Locate the cell with the specified text and output its [X, Y] center coordinate. 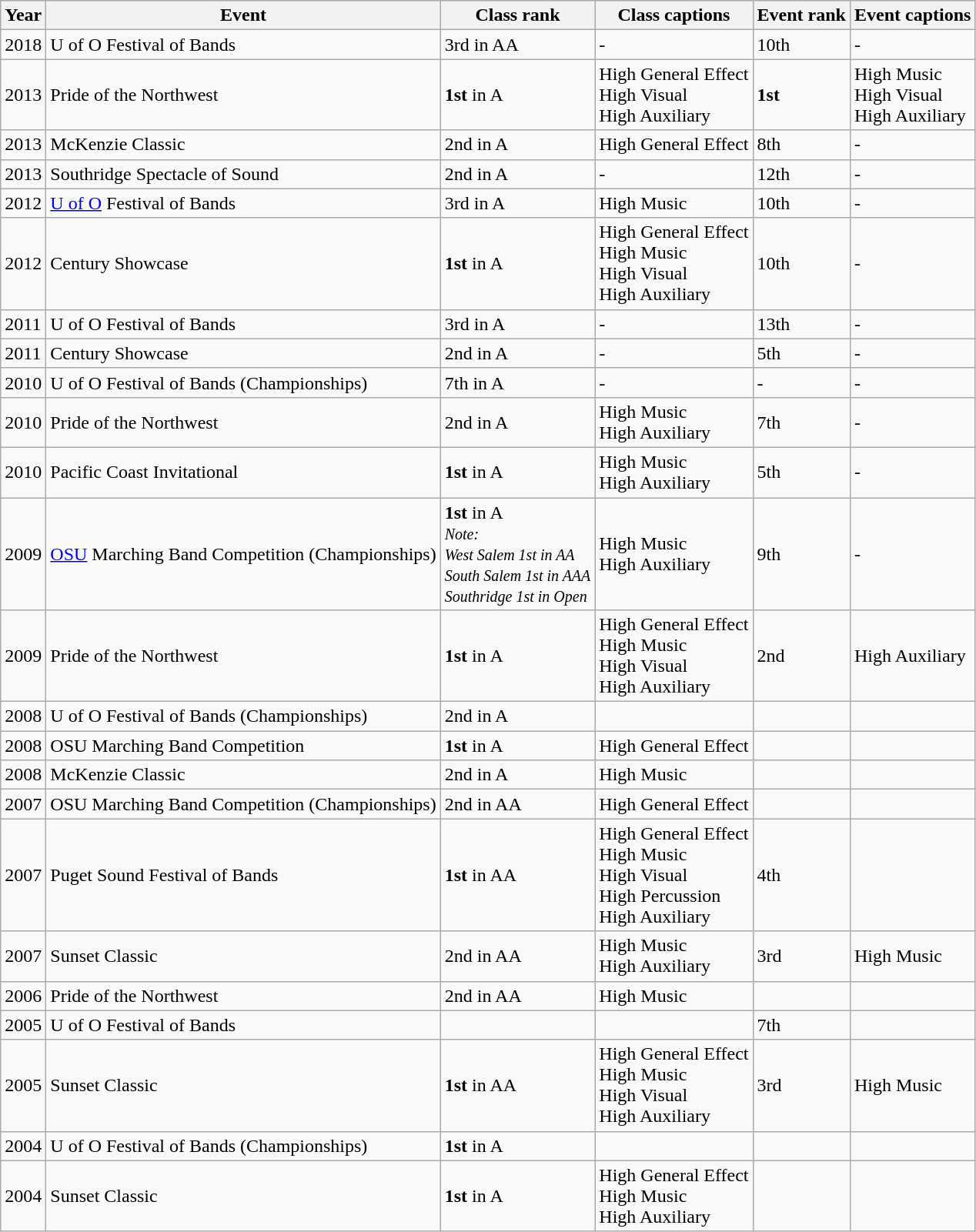
2018 [23, 45]
High General EffectHigh MusicHigh VisualHigh PercussionHigh Auxiliary [674, 875]
Southridge Spectacle of Sound [243, 174]
High General EffectHigh MusicHigh Auxiliary [674, 1196]
12th [801, 174]
High General EffectHigh VisualHigh Auxiliary [674, 95]
7th in A [517, 382]
1st [801, 95]
13th [801, 324]
3rd in AA [517, 45]
Event rank [801, 15]
9th [801, 553]
Pacific Coast Invitational [243, 472]
8th [801, 145]
2nd [801, 656]
1st in ANote: West Salem 1st in AASouth Salem 1st in AAASouthridge 1st in Open [517, 553]
Class captions [674, 15]
Puget Sound Festival of Bands [243, 875]
Year [23, 15]
Event captions [912, 15]
OSU Marching Band Competition [243, 746]
High MusicHigh VisualHigh Auxiliary [912, 95]
High Auxiliary [912, 656]
Class rank [517, 15]
Event [243, 15]
2006 [23, 996]
4th [801, 875]
